Search for the cell housing the specified text and yield its [X, Y] center coordinate. 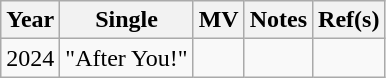
"After You!" [126, 58]
Year [30, 20]
MV [218, 20]
2024 [30, 58]
Ref(s) [349, 20]
Single [126, 20]
Notes [278, 20]
